Find where the given text appears and provide that cell's center as (x, y) coordinate. 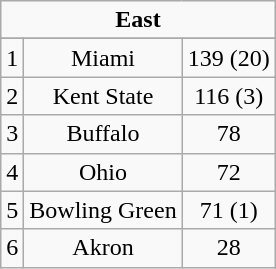
Buffalo (103, 134)
1 (12, 58)
72 (228, 172)
Bowling Green (103, 210)
139 (20) (228, 58)
116 (3) (228, 96)
28 (228, 248)
3 (12, 134)
71 (1) (228, 210)
78 (228, 134)
5 (12, 210)
East (138, 20)
Ohio (103, 172)
Kent State (103, 96)
Miami (103, 58)
Akron (103, 248)
6 (12, 248)
4 (12, 172)
2 (12, 96)
